Capture the cell that displays the provided text and extract its [X, Y] central coordinate. 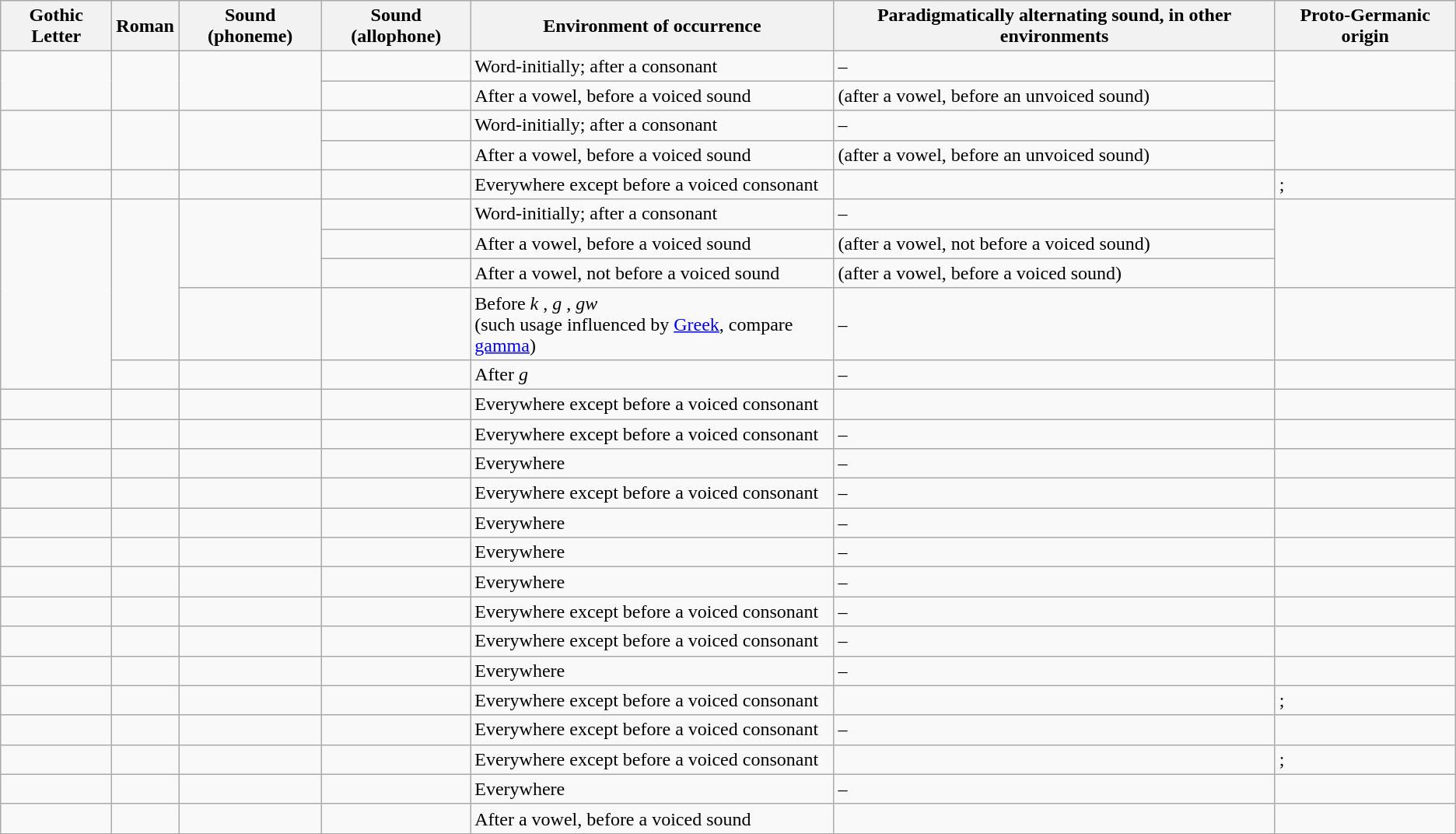
Environment of occurrence [652, 26]
After a vowel, not before a voiced sound [652, 273]
Gothic Letter [56, 26]
Paradigmatically alternating sound, in other environments [1055, 26]
(after a vowel, before a voiced sound) [1055, 273]
After g [652, 374]
Before k , g , gw (such usage influenced by Greek, compare gamma) [652, 324]
Proto-Germanic origin [1365, 26]
Sound (allophone) [397, 26]
(after a vowel, not before a voiced sound) [1055, 244]
Roman [145, 26]
Sound (phoneme) [250, 26]
